Pinpoint the cell where the given text exists, returning its (x, y) midpoint coordinate. 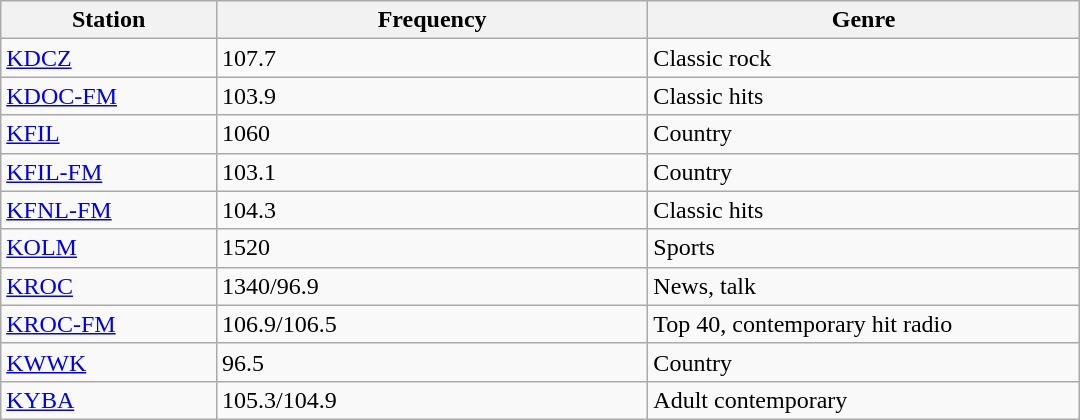
Frequency (432, 20)
KOLM (109, 248)
KROC-FM (109, 324)
Adult contemporary (864, 400)
105.3/104.9 (432, 400)
KDCZ (109, 58)
KDOC-FM (109, 96)
103.1 (432, 172)
KYBA (109, 400)
KROC (109, 286)
KWWK (109, 362)
1340/96.9 (432, 286)
103.9 (432, 96)
96.5 (432, 362)
Sports (864, 248)
Classic rock (864, 58)
107.7 (432, 58)
106.9/106.5 (432, 324)
Genre (864, 20)
1060 (432, 134)
Top 40, contemporary hit radio (864, 324)
KFIL (109, 134)
KFIL-FM (109, 172)
News, talk (864, 286)
104.3 (432, 210)
1520 (432, 248)
KFNL-FM (109, 210)
Station (109, 20)
